Pinpoint the cell where the given text exists, returning its (X, Y) midpoint coordinate. 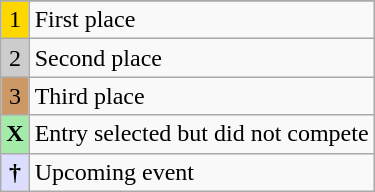
2 (15, 58)
Entry selected but did not compete (202, 134)
1 (15, 20)
Third place (202, 96)
Upcoming event (202, 172)
Second place (202, 58)
† (15, 172)
First place (202, 20)
3 (15, 96)
X (15, 134)
